Find where the given text appears and provide that cell's center as (X, Y) coordinate. 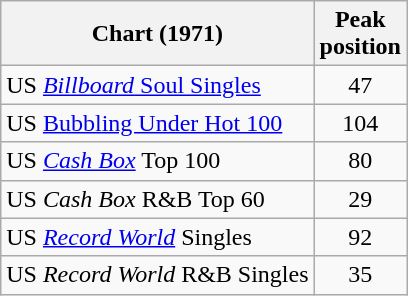
US Record World R&B Singles (158, 275)
US Cash Box R&B Top 60 (158, 199)
35 (360, 275)
Chart (1971) (158, 34)
29 (360, 199)
US Bubbling Under Hot 100 (158, 123)
80 (360, 161)
US Record World Singles (158, 237)
104 (360, 123)
92 (360, 237)
47 (360, 85)
US Cash Box Top 100 (158, 161)
US Billboard Soul Singles (158, 85)
Peakposition (360, 34)
